Detect which cell encompasses the target text, then output its [X, Y] center coordinate. 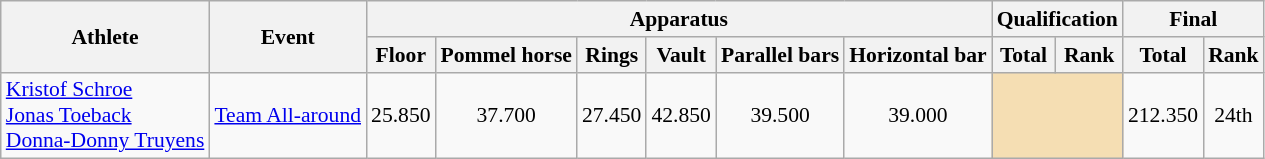
Event [288, 36]
Athlete [106, 36]
Final [1194, 19]
Apparatus [679, 19]
39.500 [780, 116]
Horizontal bar [918, 55]
37.700 [506, 116]
Qualification [1058, 19]
39.000 [918, 116]
Pommel horse [506, 55]
Floor [400, 55]
212.350 [1163, 116]
24th [1234, 116]
27.450 [612, 116]
Team All-around [288, 116]
42.850 [680, 116]
Rings [612, 55]
Kristof SchroeJonas ToebackDonna-Donny Truyens [106, 116]
25.850 [400, 116]
Vault [680, 55]
Parallel bars [780, 55]
